Output the (X, Y) coordinate of the center of the cell containing the given text.  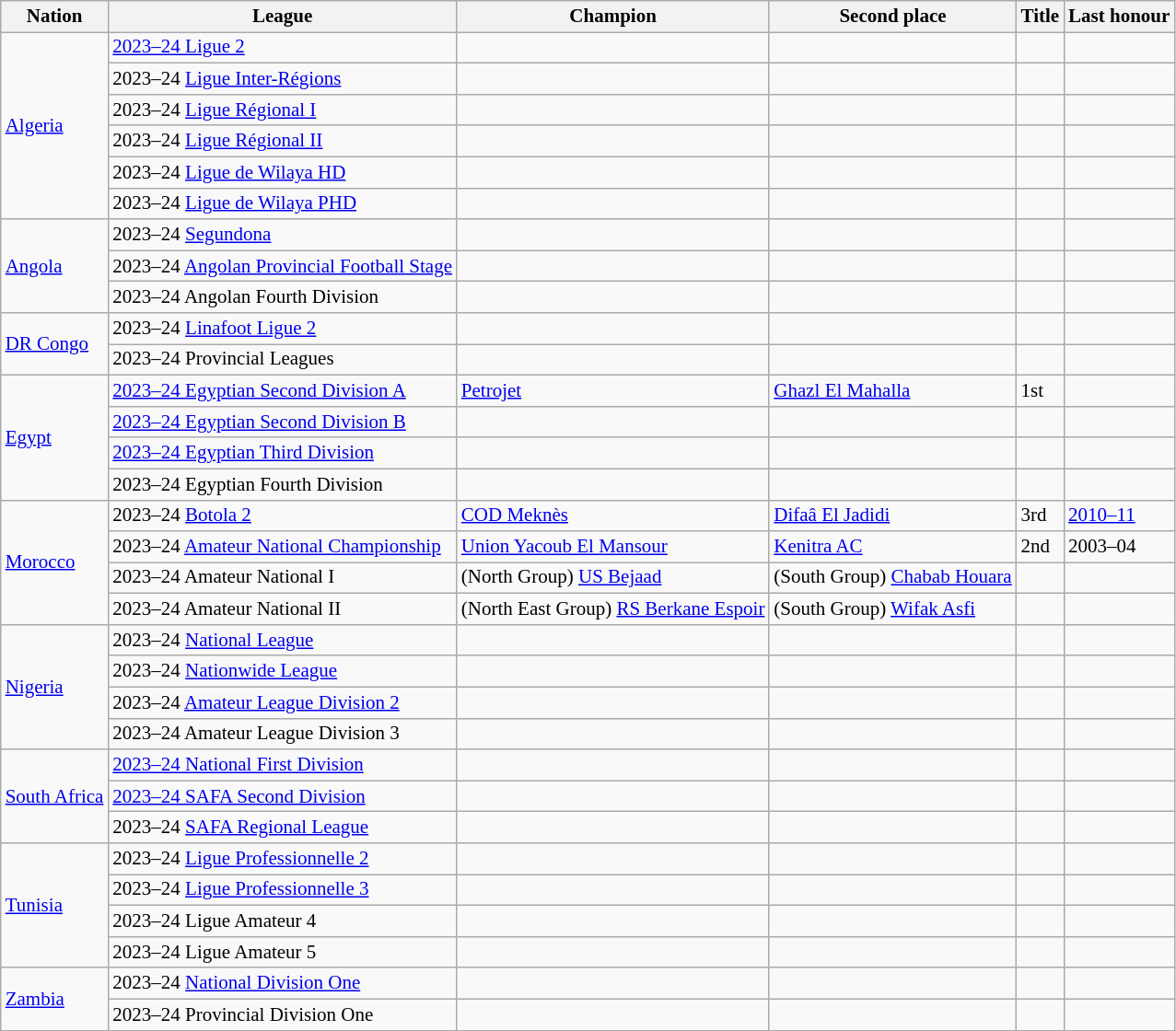
2023–24 National Division One (282, 983)
Kenitra AC (892, 547)
2023–24 Ligue Régional I (282, 110)
2023–24 SAFA Second Division (282, 796)
2023–24 Ligue 2 (282, 48)
2023–24 Ligue Professionnelle 3 (282, 890)
(North Group) US Bejaad (613, 578)
2023–24 Segundona (282, 235)
(South Group) Chabab Houara (892, 578)
Angola (55, 266)
COD Meknès (613, 515)
Title (1041, 17)
Petrojet (613, 390)
2023–24 Amateur National I (282, 578)
2023–24 Egyptian Second Division B (282, 422)
2023–24 National First Division (282, 765)
Last honour (1119, 17)
2023–24 Nationwide League (282, 671)
Nation (55, 17)
Nigeria (55, 688)
Algeria (55, 125)
2023–24 Amateur National II (282, 609)
DR Congo (55, 344)
2023–24 SAFA Regional League (282, 828)
South Africa (55, 796)
(South Group) Wifak Asfi (892, 609)
2023–24 Ligue Inter-Régions (282, 79)
2023–24 Amateur National Championship (282, 547)
2023–24 Ligue Amateur 5 (282, 952)
Difaâ El Jadidi (892, 515)
2023–24 Provincial Leagues (282, 360)
2023–24 Provincial Division One (282, 1014)
1st (1041, 390)
2023–24 Linafoot Ligue 2 (282, 329)
2023–24 Amateur League Division 2 (282, 702)
(North East Group) RS Berkane Espoir (613, 609)
2023–24 Ligue de Wilaya PHD (282, 203)
2023–24 Angolan Fourth Division (282, 297)
Egypt (55, 437)
2023–24 Ligue Régional II (282, 141)
Second place (892, 17)
2023–24 Angolan Provincial Football Stage (282, 266)
League (282, 17)
2023–24 Egyptian Second Division A (282, 390)
2023–24 Amateur League Division 3 (282, 734)
2023–24 Egyptian Third Division (282, 453)
2023–24 Egyptian Fourth Division (282, 484)
3rd (1041, 515)
2003–04 (1119, 547)
2023–24 Botola 2 (282, 515)
Ghazl El Mahalla (892, 390)
2023–24 Ligue Professionnelle 2 (282, 859)
2nd (1041, 547)
Zambia (55, 999)
2023–24 Ligue Amateur 4 (282, 921)
Tunisia (55, 906)
Union Yacoub El Mansour (613, 547)
Champion (613, 17)
Morocco (55, 562)
2023–24 National League (282, 641)
2010–11 (1119, 515)
2023–24 Ligue de Wilaya HD (282, 172)
